For the text-containing cell, return its midpoint in [x, y] coordinate format. 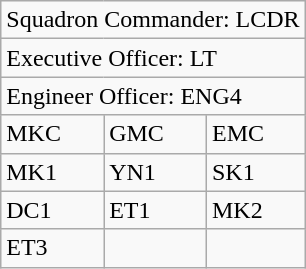
DC1 [52, 210]
SK1 [256, 172]
Squadron Commander: LCDR [153, 20]
MKC [52, 134]
YN1 [156, 172]
MK1 [52, 172]
MK2 [256, 210]
EMC [256, 134]
Engineer Officer: ENG4 [153, 96]
ET3 [52, 248]
GMC [156, 134]
Executive Officer: LT [153, 58]
ET1 [156, 210]
